From the cell containing the given text, extract its center point as (X, Y) coordinate. 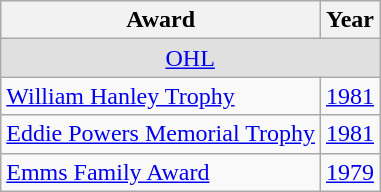
Eddie Powers Memorial Trophy (161, 134)
Award (161, 20)
1979 (350, 172)
Year (350, 20)
OHL (190, 58)
William Hanley Trophy (161, 96)
Emms Family Award (161, 172)
